Output the [x, y] coordinate of the center of the cell containing the given text.  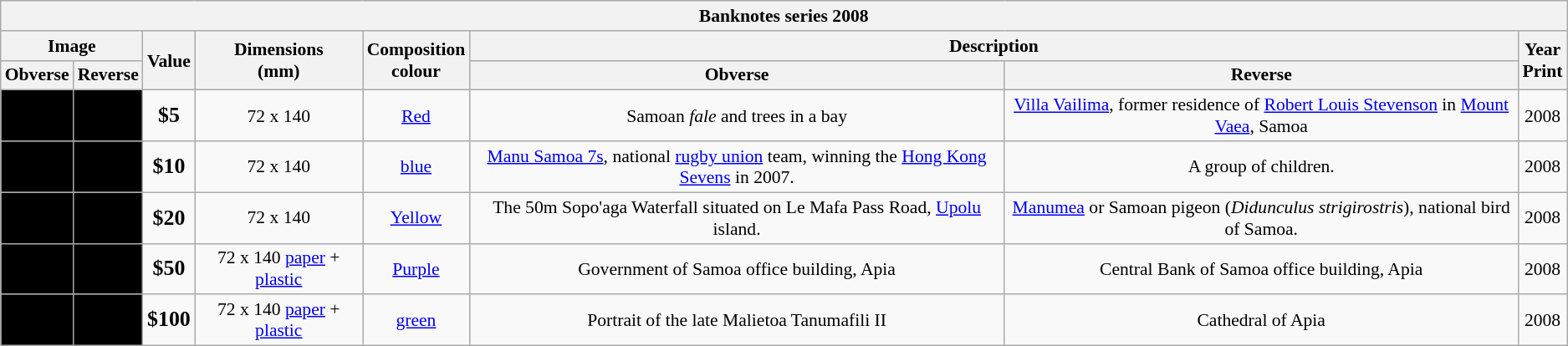
Yellow [416, 217]
Cathedral of Apia [1261, 321]
Purple [416, 269]
Value [169, 60]
$5 [169, 115]
Manu Samoa 7s, national rugby union team, winning the Hong Kong Sevens in 2007. [737, 167]
The 50m Sopo'aga Waterfall situated on Le Mafa Pass Road, Upolu island. [737, 217]
green [416, 321]
Portrait of the late Malietoa Tanumafili II [737, 321]
Red [416, 115]
Banknotes series 2008 [784, 16]
Villa Vailima, former residence of Robert Louis Stevenson in Mount Vaea, Samoa [1261, 115]
Government of Samoa office building, Apia [737, 269]
Description [993, 46]
$100 [169, 321]
$20 [169, 217]
Central Bank of Samoa office building, Apia [1261, 269]
YearPrint [1543, 60]
Compositioncolour [416, 60]
$10 [169, 167]
$50 [169, 269]
Manumea or Samoan pigeon (Didunculus strigirostris), national bird of Samoa. [1261, 217]
Samoan fale and trees in a bay [737, 115]
A group of children. [1261, 167]
Dimensions(mm) [279, 60]
blue [416, 167]
Image [72, 46]
